Find where the given text appears and provide that cell's center as (x, y) coordinate. 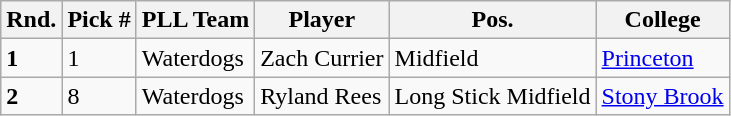
Stony Brook (662, 96)
2 (32, 96)
Pos. (492, 20)
College (662, 20)
Player (322, 20)
Long Stick Midfield (492, 96)
Ryland Rees (322, 96)
Pick # (99, 20)
Princeton (662, 58)
Midfield (492, 58)
Rnd. (32, 20)
8 (99, 96)
Zach Currier (322, 58)
PLL Team (195, 20)
